Extract the [X, Y] coordinate from the center of the cell holding the provided text.  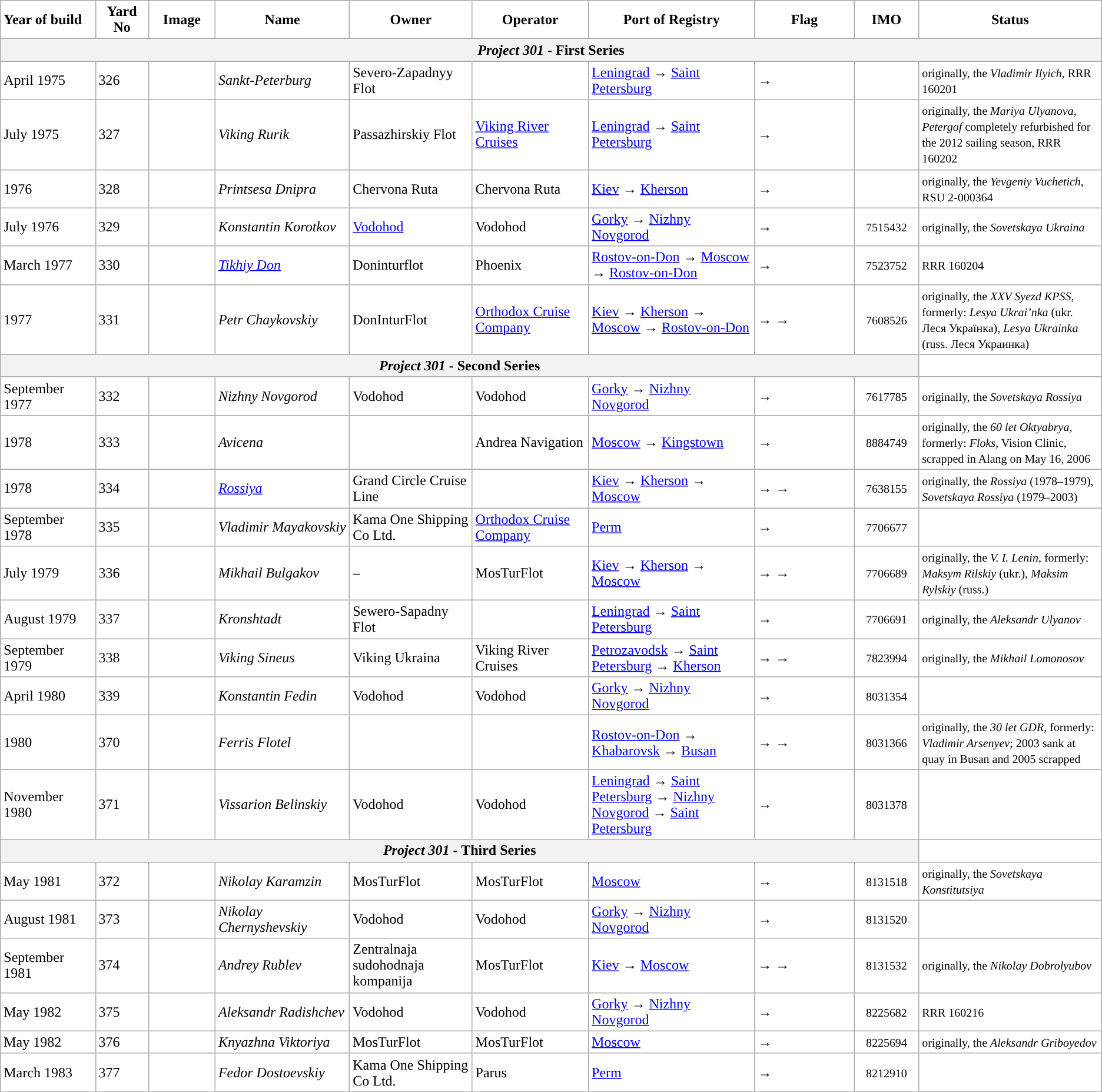
July 1979 [48, 573]
1977 [48, 319]
Moscow → Kingstown [672, 442]
originally, the Yevgeniy Vuchetich, RSU 2-000364 [1010, 188]
375 [122, 1011]
Viking Rurik [282, 134]
August 1979 [48, 619]
7706689 [887, 573]
8131532 [887, 965]
332 [122, 396]
371 [122, 804]
7706677 [887, 526]
May 1981 [48, 881]
originally, the Aleksandr Ulyanov [1010, 619]
March 1977 [48, 265]
originally, the Sovetskaya Ukraina [1010, 227]
originally, the Mikhail Lomonosov [1010, 658]
Vissarion Belinskiy [282, 804]
372 [122, 881]
8225682 [887, 1011]
Viking Sineus [282, 658]
September 1979 [48, 658]
originally, the XXV Syezd KPSS, formerly: Lesya Ukrai’nka (ukr. Леся Українка), Lesya Ukrainka (russ. Леся Украинка) [1010, 319]
Kiev → Moscow [672, 965]
8884749 [887, 442]
September 1977 [48, 396]
Flag [804, 20]
333 [122, 442]
Kiev → Kherson → Moscow → Rostov-on-Don [672, 319]
Kiev → Kherson [672, 188]
8131518 [887, 881]
originally, the Vladimir Ilyich, RRR 160201 [1010, 80]
Leningrad → Saint Petersburg → Nizhny Novgorod → Saint Petersburg [672, 804]
Zentralnaja sudohodnaja kompanija [411, 965]
373 [122, 920]
originally, the Rossiya (1978–1979), Sovetskaya Rossiya (1979–2003) [1010, 489]
7706691 [887, 619]
7523752 [887, 265]
originally, the Nikolay Dobrolyubov [1010, 965]
Avicena [282, 442]
August 1981 [48, 920]
Mikhail Bulgakov [282, 573]
329 [122, 227]
Andrea Navigation [530, 442]
Project 301 - Second Series [460, 366]
328 [122, 188]
7608526 [887, 319]
8031378 [887, 804]
Year of build [48, 20]
originally, the V. I. Lenin, formerly: Maksym Rilskiy (ukr.), Maksim Rylskiy (russ.) [1010, 573]
originally, the Sovetskaya Konstitutsiya [1010, 881]
September 1978 [48, 526]
8031354 [887, 696]
326 [122, 80]
335 [122, 526]
originally, the Mariya Ulyanova, Petergof completely refurbished for the 2012 sailing season, RRR 160202 [1010, 134]
DonInturFlot [411, 319]
originally, the Aleksandr Griboyedov [1010, 1042]
336 [122, 573]
376 [122, 1042]
September 1981 [48, 965]
Tikhiy Don [282, 265]
Port of Registry [672, 20]
1980 [48, 742]
Rostov-on-Don → Moscow → Rostov-on-Don [672, 265]
Knyazhna Viktoriya [282, 1042]
Parus [530, 1073]
370 [122, 742]
Yard No [122, 20]
Owner [411, 20]
Fedor Dostoevskiy [282, 1073]
– [411, 573]
7617785 [887, 396]
Severo-Zapadnyy Flot [411, 80]
Andrey Rublev [282, 965]
Petrozavodsk → Saint Petersburg → Kherson [672, 658]
338 [122, 658]
Aleksandr Radishchev [282, 1011]
377 [122, 1073]
Grand Circle Cruise Line [411, 489]
originally, the 60 let Oktyabrya, formerly: Floks, Vision Clinic, scrapped in Alang on May 16, 2006 [1010, 442]
July 1975 [48, 134]
November 1980 [48, 804]
1976 [48, 188]
8031366 [887, 742]
7515432 [887, 227]
339 [122, 696]
Viking Ukraina [411, 658]
Passazhirskiy Flot [411, 134]
March 1983 [48, 1073]
337 [122, 619]
originally, the 30 let GDR, formerly: Vladimir Arsenyev; 2003 sank at quay in Busan and 2005 scrapped [1010, 742]
Konstantin Korotkov [282, 227]
Vladimir Mayakovskiy [282, 526]
8131520 [887, 920]
RRR 160204 [1010, 265]
Rostov-on-Don → Khabarovsk → Busan [672, 742]
IMO [887, 20]
7638155 [887, 489]
Operator [530, 20]
374 [122, 965]
July 1976 [48, 227]
Name [282, 20]
Image [181, 20]
Ferris Flotel [282, 742]
Konstantin Fedin [282, 696]
Nizhny Novgorod [282, 396]
RRR 160216 [1010, 1011]
8212910 [887, 1073]
Doninturflot [411, 265]
Sewero-Sapadny Flot [411, 619]
originally, the Sovetskaya Rossiya [1010, 396]
Project 301 - Third Series [460, 851]
Kronshtadt [282, 619]
Rossiya [282, 489]
Nikolay Chernyshevskiy [282, 920]
330 [122, 265]
Sankt-Peterburg [282, 80]
Petr Chaykovskiy [282, 319]
8225694 [887, 1042]
Project 301 - First Series [551, 50]
334 [122, 489]
331 [122, 319]
7823994 [887, 658]
Status [1010, 20]
April 1980 [48, 696]
Nikolay Karamzin [282, 881]
Phoenix [530, 265]
Printsesa Dnipra [282, 188]
April 1975 [48, 80]
327 [122, 134]
